Output the (X, Y) coordinate of the center of the cell containing the given text.  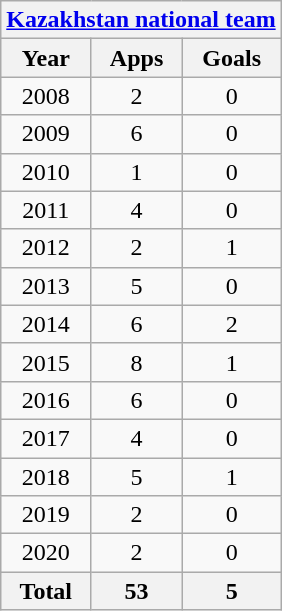
Apps (136, 58)
2019 (46, 515)
2017 (46, 438)
Year (46, 58)
2012 (46, 248)
2008 (46, 96)
53 (136, 591)
Total (46, 591)
2016 (46, 400)
8 (136, 362)
2009 (46, 134)
2015 (46, 362)
2014 (46, 324)
Goals (232, 58)
2010 (46, 172)
2018 (46, 477)
Kazakhstan national team (141, 20)
2013 (46, 286)
2020 (46, 553)
2011 (46, 210)
